Scan for the cell matching the given text and deliver its (x, y) coordinate at center. 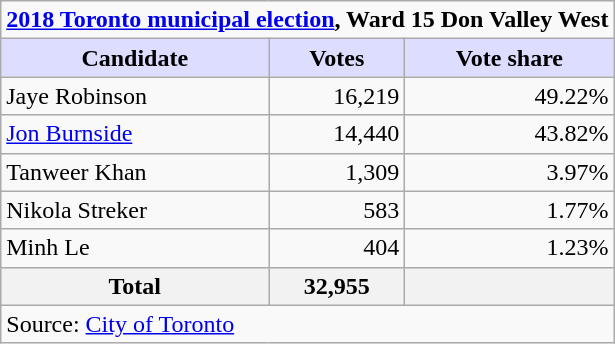
Source: City of Toronto (308, 324)
404 (337, 248)
583 (337, 210)
3.97% (510, 172)
Nikola Streker (135, 210)
32,955 (337, 286)
Vote share (510, 58)
Jon Burnside (135, 134)
Tanweer Khan (135, 172)
16,219 (337, 96)
Votes (337, 58)
2018 Toronto municipal election, Ward 15 Don Valley West (308, 20)
Minh Le (135, 248)
1,309 (337, 172)
Total (135, 286)
1.23% (510, 248)
1.77% (510, 210)
Jaye Robinson (135, 96)
43.82% (510, 134)
49.22% (510, 96)
14,440 (337, 134)
Candidate (135, 58)
